From the cell containing the given text, extract its center point as [X, Y] coordinate. 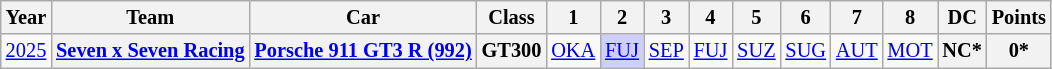
SUZ [756, 51]
GT300 [512, 51]
AUT [857, 51]
SUG [805, 51]
2025 [26, 51]
5 [756, 17]
MOT [910, 51]
Class [512, 17]
Team [150, 17]
1 [573, 17]
4 [711, 17]
SEP [666, 51]
OKA [573, 51]
NC* [962, 51]
Porsche 911 GT3 R (992) [362, 51]
Year [26, 17]
0* [1019, 51]
Car [362, 17]
Seven x Seven Racing [150, 51]
8 [910, 17]
6 [805, 17]
2 [622, 17]
Points [1019, 17]
DC [962, 17]
3 [666, 17]
7 [857, 17]
